Determine the (x, y) coordinate at the center of the cell enclosing the given text.  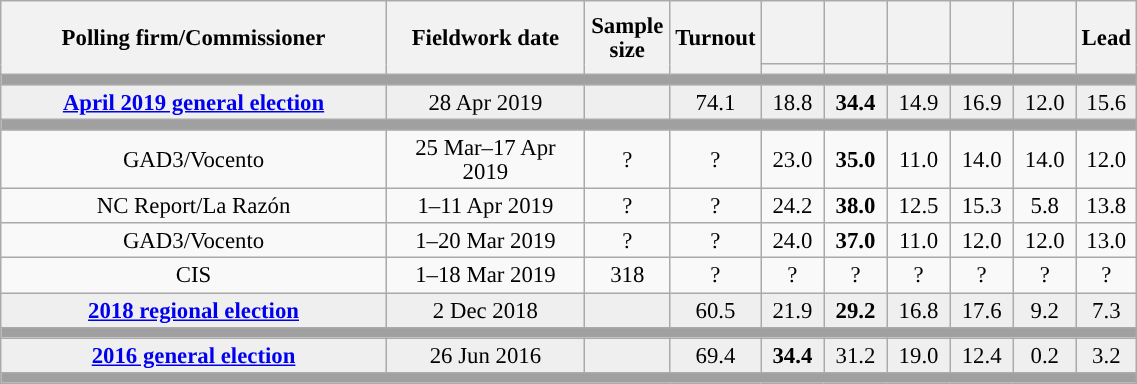
Polling firm/Commissioner (194, 38)
7.3 (1106, 310)
17.6 (982, 310)
29.2 (856, 310)
3.2 (1106, 356)
1–18 Mar 2019 (485, 276)
74.1 (716, 102)
23.0 (792, 160)
37.0 (856, 242)
2 Dec 2018 (485, 310)
CIS (194, 276)
Lead (1106, 38)
21.9 (792, 310)
NC Report/La Razón (194, 206)
April 2019 general election (194, 102)
12.4 (982, 356)
25 Mar–17 Apr 2019 (485, 160)
2016 general election (194, 356)
24.0 (792, 242)
69.4 (716, 356)
24.2 (792, 206)
13.8 (1106, 206)
0.2 (1044, 356)
13.0 (1106, 242)
12.5 (918, 206)
16.8 (918, 310)
5.8 (1044, 206)
35.0 (856, 160)
18.8 (792, 102)
Fieldwork date (485, 38)
38.0 (856, 206)
28 Apr 2019 (485, 102)
1–11 Apr 2019 (485, 206)
Turnout (716, 38)
Sample size (627, 38)
1–20 Mar 2019 (485, 242)
60.5 (716, 310)
26 Jun 2016 (485, 356)
14.9 (918, 102)
31.2 (856, 356)
15.6 (1106, 102)
9.2 (1044, 310)
16.9 (982, 102)
15.3 (982, 206)
2018 regional election (194, 310)
19.0 (918, 356)
318 (627, 276)
